Return the (x, y) coordinate for the center point of the cell that contains the specified text.  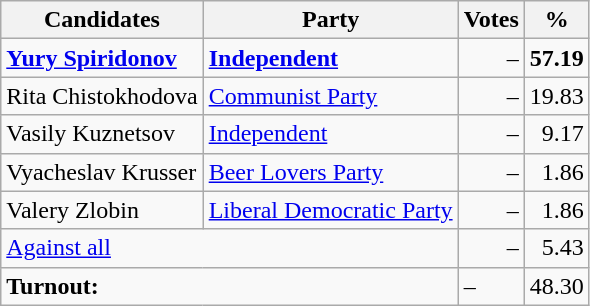
Vyacheslav Krusser (102, 172)
48.30 (556, 286)
9.17 (556, 134)
Party (330, 20)
Valery Zlobin (102, 210)
Against all (230, 248)
Communist Party (330, 96)
% (556, 20)
Votes (491, 20)
Rita Chistokhodova (102, 96)
Turnout: (230, 286)
Beer Lovers Party (330, 172)
Liberal Democratic Party (330, 210)
Vasily Kuznetsov (102, 134)
Candidates (102, 20)
Yury Spiridonov (102, 58)
5.43 (556, 248)
19.83 (556, 96)
57.19 (556, 58)
